Identify which cell holds the provided text, then report its [x, y] central coordinate. 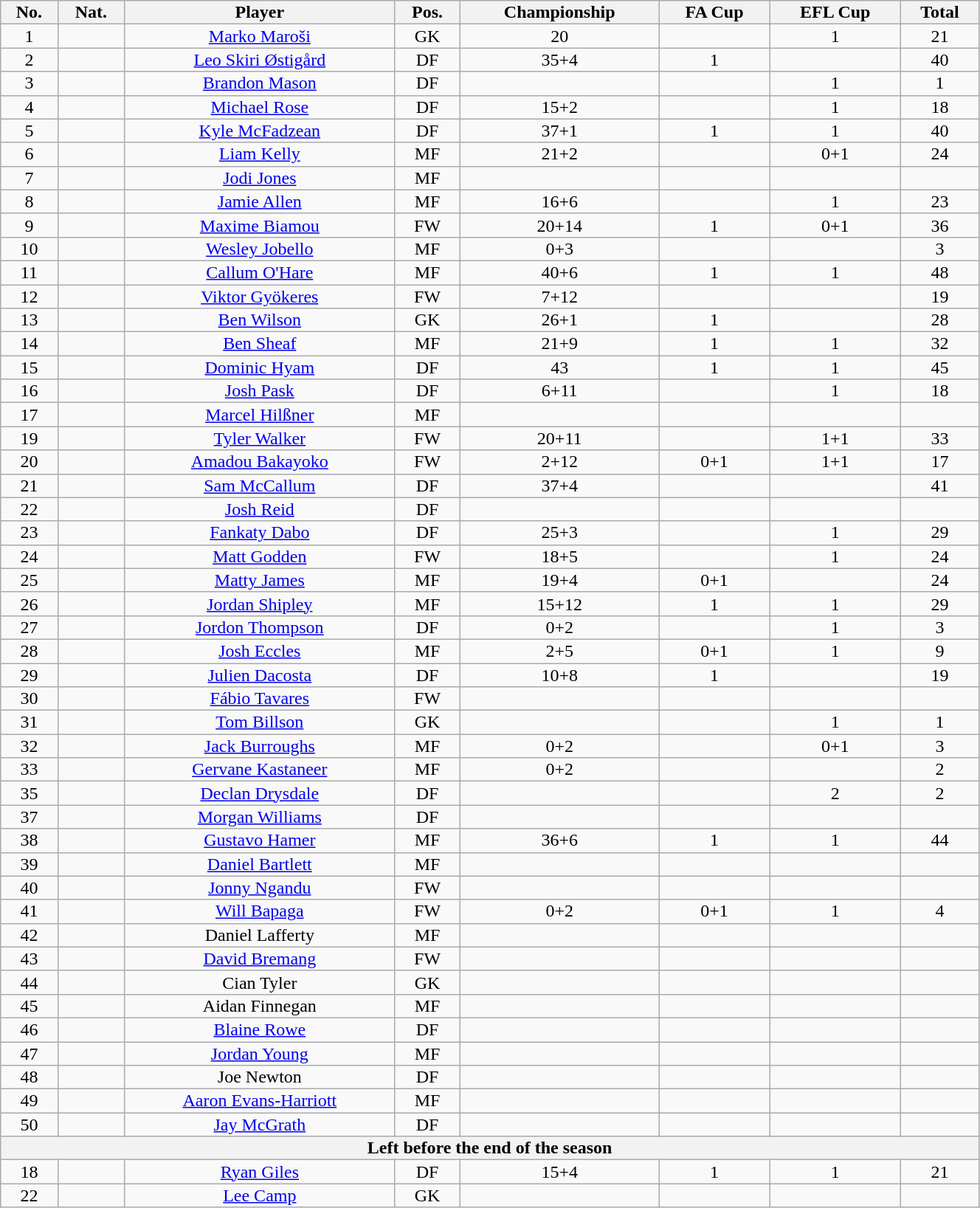
35 [30, 793]
Dominic Hyam [260, 367]
2+5 [559, 651]
39 [30, 864]
Left before the end of the season [490, 1148]
Viktor Gyökeres [260, 297]
Gervane Kastaneer [260, 770]
42 [30, 935]
Fankaty Dabo [260, 533]
Player [260, 13]
Leo Skiri Østigård [260, 60]
Will Bapaga [260, 911]
27 [30, 627]
Ben Wilson [260, 320]
26 [30, 604]
37 [30, 817]
37+4 [559, 486]
Jonny Ngandu [260, 888]
35+4 [559, 60]
Jack Burroughs [260, 746]
7+12 [559, 297]
36 [939, 225]
Aaron Evans-Harriott [260, 1101]
15+2 [559, 107]
2+12 [559, 462]
Marko Maroši [260, 36]
Tom Billson [260, 722]
38 [30, 841]
Amadou Bakayoko [260, 462]
Championship [559, 13]
Ben Sheaf [260, 344]
Joe Newton [260, 1077]
Brandon Mason [260, 83]
6+11 [559, 391]
Jodi Jones [260, 178]
0+3 [559, 249]
25 [30, 580]
Jay McGrath [260, 1125]
Liam Kelly [260, 154]
Aidan Finnegan [260, 1006]
15+4 [559, 1172]
26+1 [559, 320]
13 [30, 320]
Daniel Lafferty [260, 935]
Jordon Thompson [260, 627]
49 [30, 1101]
Blaine Rowe [260, 1029]
Josh Eccles [260, 651]
20+11 [559, 438]
Fábio Tavares [260, 699]
David Bremang [260, 959]
Julien Dacosta [260, 674]
7 [30, 178]
Matt Godden [260, 556]
Pos. [427, 13]
Nat. [92, 13]
Jamie Allen [260, 201]
Gustavo Hamer [260, 841]
Wesley Jobello [260, 249]
Kyle McFadzean [260, 131]
No. [30, 13]
11 [30, 272]
37+1 [559, 131]
16 [30, 391]
16+6 [559, 201]
10 [30, 249]
FA Cup [714, 13]
Josh Pask [260, 391]
Sam McCallum [260, 486]
Cian Tyler [260, 982]
Jordan Young [260, 1054]
Josh Reid [260, 509]
Morgan Williams [260, 817]
40+6 [559, 272]
Declan Drysdale [260, 793]
Tyler Walker [260, 438]
Jordan Shipley [260, 604]
20+14 [559, 225]
6 [30, 154]
Lee Camp [260, 1195]
30 [30, 699]
5 [30, 131]
25+3 [559, 533]
50 [30, 1125]
Maxime Biamou [260, 225]
Marcel Hilßner [260, 415]
47 [30, 1054]
EFL Cup [835, 13]
18+5 [559, 556]
15+12 [559, 604]
21+9 [559, 344]
Matty James [260, 580]
46 [30, 1029]
Ryan Giles [260, 1172]
Callum O'Hare [260, 272]
14 [30, 344]
15 [30, 367]
Daniel Bartlett [260, 864]
8 [30, 201]
21+2 [559, 154]
36+6 [559, 841]
19+4 [559, 580]
12 [30, 297]
Total [939, 13]
31 [30, 722]
10+8 [559, 674]
Michael Rose [260, 107]
